Determine the [X, Y] coordinate at the center of the cell enclosing the given text.  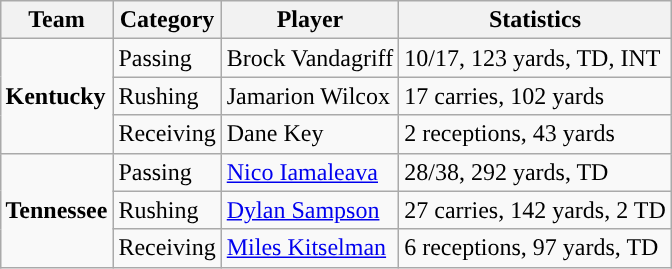
10/17, 123 yards, TD, INT [536, 58]
28/38, 292 yards, TD [536, 172]
Dane Key [310, 134]
27 carries, 142 yards, 2 TD [536, 210]
Category [167, 20]
Statistics [536, 20]
Nico Iamaleava [310, 172]
Kentucky [56, 96]
Jamarion Wilcox [310, 96]
6 receptions, 97 yards, TD [536, 248]
17 carries, 102 yards [536, 96]
Miles Kitselman [310, 248]
Dylan Sampson [310, 210]
2 receptions, 43 yards [536, 134]
Tennessee [56, 210]
Player [310, 20]
Brock Vandagriff [310, 58]
Team [56, 20]
